Return the (x, y) coordinate for the center point of the cell that contains the specified text.  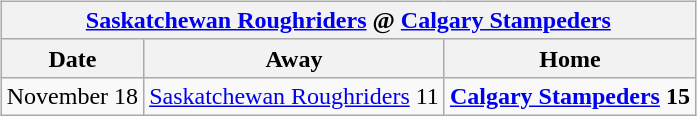
Date (72, 58)
Saskatchewan Roughriders @ Calgary Stampeders (348, 20)
Away (294, 58)
Calgary Stampeders 15 (570, 96)
November 18 (72, 96)
Saskatchewan Roughriders 11 (294, 96)
Home (570, 58)
